Scan for the cell matching the given text and deliver its (X, Y) coordinate at center. 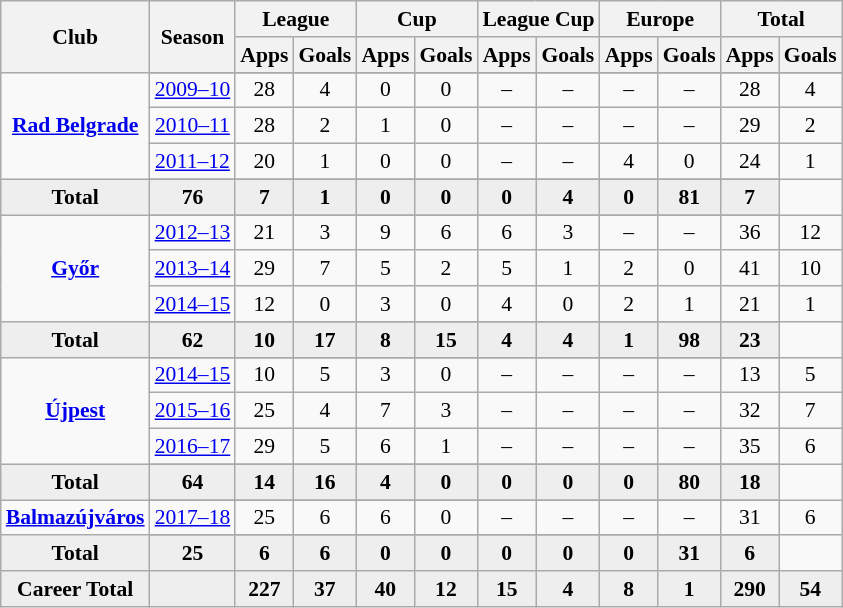
98 (690, 340)
Újpest (76, 410)
League (296, 19)
League Cup (538, 19)
62 (193, 340)
40 (385, 589)
16 (324, 482)
80 (690, 482)
Season (193, 36)
76 (193, 197)
32 (750, 411)
24 (750, 162)
18 (750, 482)
54 (810, 589)
37 (324, 589)
2012–13 (193, 233)
Balmazújváros (76, 518)
14 (264, 482)
23 (750, 340)
35 (750, 447)
Career Total (76, 589)
17 (324, 340)
13 (750, 375)
2009–10 (193, 90)
2013–14 (193, 269)
81 (690, 197)
290 (750, 589)
Club (76, 36)
2010–11 (193, 126)
2017–18 (193, 518)
9 (385, 233)
Cup (416, 19)
Győr (76, 268)
2016–17 (193, 447)
Rad Belgrade (76, 126)
20 (264, 162)
Europe (660, 19)
227 (264, 589)
2011–12 (193, 162)
41 (750, 269)
64 (193, 482)
36 (750, 233)
2015–16 (193, 411)
